For the text-containing cell, return its midpoint in (X, Y) coordinate format. 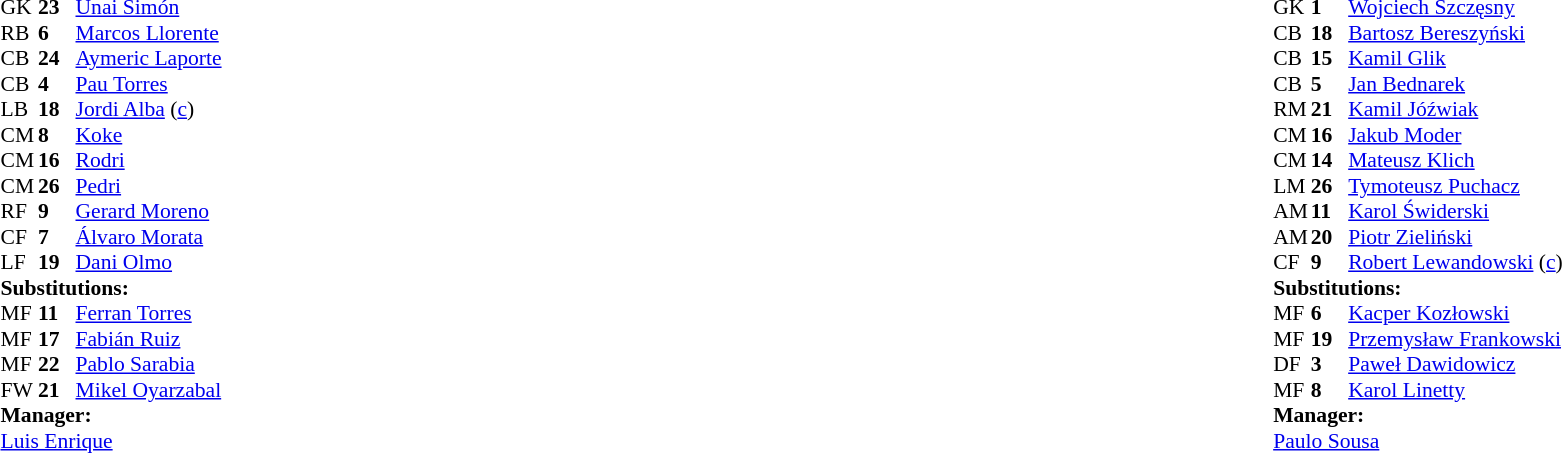
LF (19, 263)
Substitutions: (110, 288)
Marcos Llorente (149, 33)
Koke (149, 135)
Aymeric Laporte (149, 59)
Dani Olmo (149, 263)
22 (57, 365)
5 (1330, 84)
Mikel Oyarzabal (149, 390)
RB (19, 33)
15 (1330, 59)
7 (57, 237)
14 (1330, 161)
Pedri (149, 186)
Fabián Ruiz (149, 339)
RF (19, 211)
Manager: (110, 415)
24 (57, 59)
LB (19, 109)
Álvaro Morata (149, 237)
LM (1292, 186)
4 (57, 84)
Rodri (149, 161)
Pablo Sarabia (149, 365)
17 (57, 339)
Jordi Alba (c) (149, 109)
Pau Torres (149, 84)
20 (1330, 237)
FW (19, 390)
RM (1292, 109)
Ferran Torres (149, 313)
3 (1330, 365)
Gerard Moreno (149, 211)
DF (1292, 365)
